Scan for the cell matching the given text and deliver its (x, y) coordinate at center. 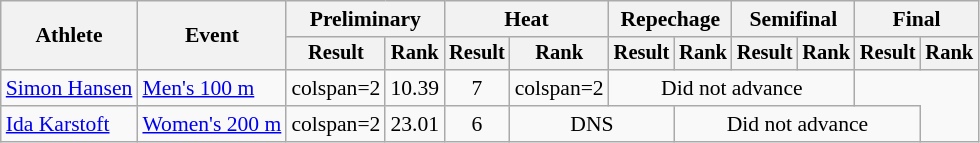
6 (477, 124)
Women's 200 m (212, 124)
Semifinal (794, 19)
Athlete (70, 36)
Preliminary (365, 19)
Final (916, 19)
Simon Hansen (70, 88)
Ida Karstoft (70, 124)
23.01 (414, 124)
Heat (526, 19)
DNS (592, 124)
7 (477, 88)
10.39 (414, 88)
Event (212, 36)
Repechage (670, 19)
Men's 100 m (212, 88)
